Return [x, y] of the center of cell containing provided text 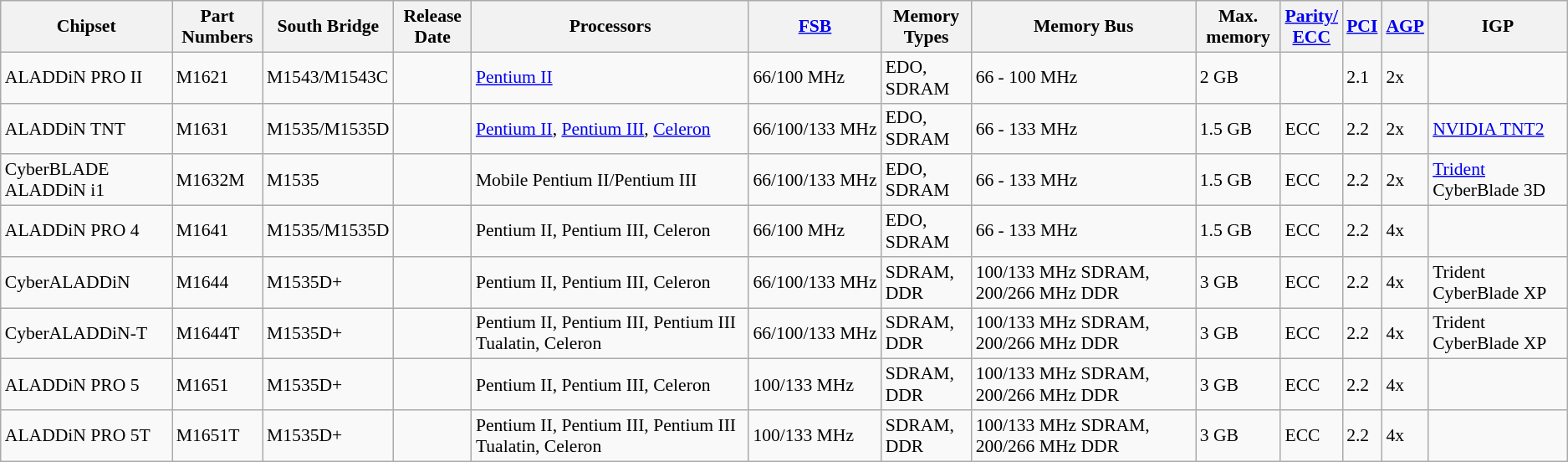
2.1 [1361, 77]
South Bridge [328, 27]
NVIDIA TNT2 [1498, 129]
Memory Types [927, 27]
M1651 [217, 385]
Release Date [432, 27]
Part Numbers [217, 27]
ALADDiN PRO 5T [87, 435]
M1543/M1543C [328, 77]
M1631 [217, 129]
Mobile Pentium II/Pentium III [610, 181]
ALADDiN PRO 5 [87, 385]
M1651T [217, 435]
M1621 [217, 77]
Max. memory [1239, 27]
AGP [1405, 27]
Chipset [87, 27]
M1641 [217, 231]
Processors [610, 27]
Trident CyberBlade 3D [1498, 181]
IGP [1498, 27]
ALADDiN TNT [87, 129]
M1632M [217, 181]
2 GB [1239, 77]
FSB [815, 27]
Memory Bus [1084, 27]
M1644T [217, 333]
CyberALADDiN-T [87, 333]
M1535 [328, 181]
66 - 100 MHz [1084, 77]
Parity/ECC [1311, 27]
CyberALADDiN [87, 283]
M1644 [217, 283]
Pentium II [610, 77]
CyberBLADE ALADDiN i1 [87, 181]
ALADDiN PRO 4 [87, 231]
ALADDiN PRO II [87, 77]
PCI [1361, 27]
